Output the (X, Y) coordinate of the center of the cell containing the given text.  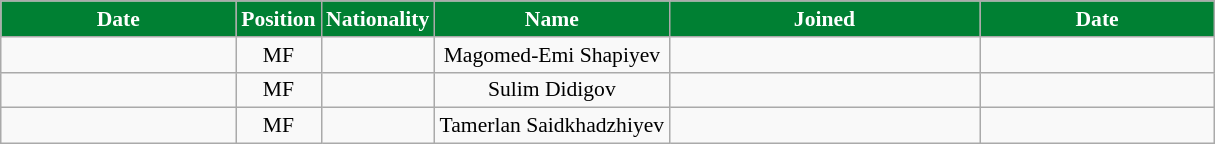
Sulim Didigov (552, 90)
Joined (824, 19)
Tamerlan Saidkhadzhiyev (552, 126)
Name (552, 19)
Magomed-Emi Shapiyev (552, 55)
Position (278, 19)
Nationality (378, 19)
